Extract the [X, Y] coordinate from the center of the cell holding the provided text.  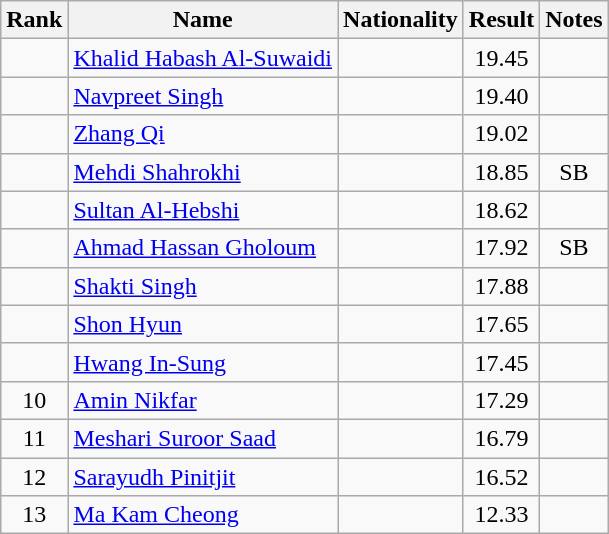
Rank [34, 20]
Notes [574, 20]
16.79 [501, 438]
Mehdi Shahrokhi [203, 172]
Ahmad Hassan Gholoum [203, 248]
16.52 [501, 477]
12 [34, 477]
11 [34, 438]
Result [501, 20]
17.88 [501, 286]
19.40 [501, 96]
Shakti Singh [203, 286]
Name [203, 20]
19.45 [501, 58]
19.02 [501, 134]
10 [34, 400]
Sarayudh Pinitjit [203, 477]
Amin Nikfar [203, 400]
18.62 [501, 210]
18.85 [501, 172]
Ma Kam Cheong [203, 515]
13 [34, 515]
17.92 [501, 248]
Khalid Habash Al-Suwaidi [203, 58]
Meshari Suroor Saad [203, 438]
12.33 [501, 515]
Zhang Qi [203, 134]
Navpreet Singh [203, 96]
Hwang In-Sung [203, 362]
17.29 [501, 400]
17.45 [501, 362]
Nationality [401, 20]
17.65 [501, 324]
Sultan Al-Hebshi [203, 210]
Shon Hyun [203, 324]
